Scan for the cell matching the given text and deliver its (X, Y) coordinate at center. 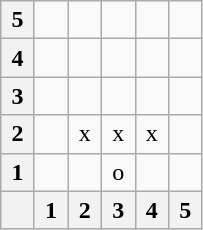
o (118, 172)
